Output the [x, y] coordinate of the center of the cell containing the given text.  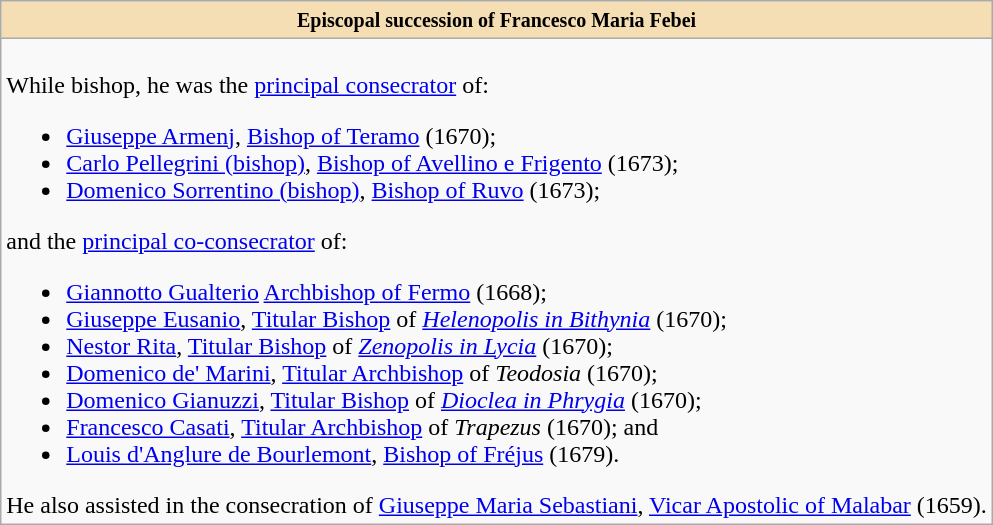
Episcopal succession of Francesco Maria Febei [497, 20]
